Scan for the cell matching the given text and deliver its (X, Y) coordinate at center. 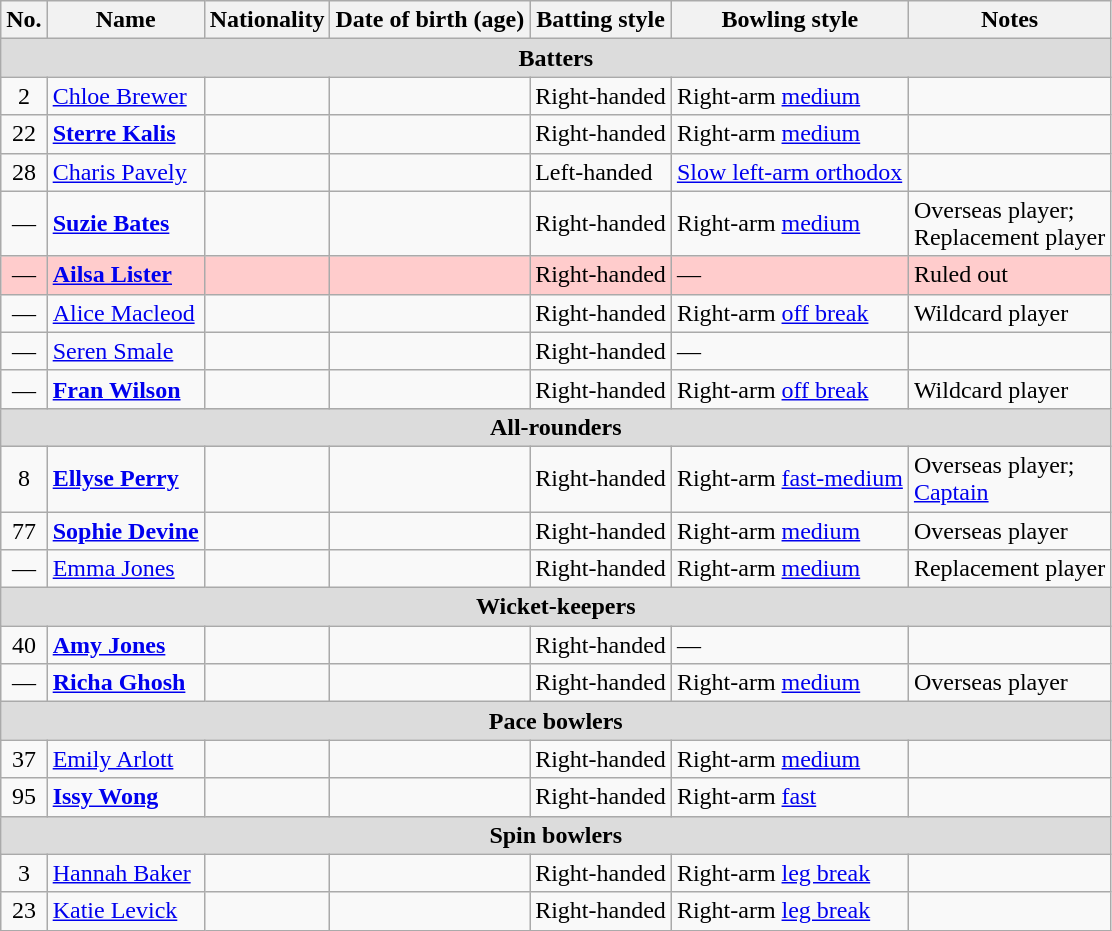
Suzie Bates (126, 224)
Overseas player; Replacement player (1009, 224)
Amy Jones (126, 645)
Fran Wilson (126, 389)
3 (24, 873)
Ruled out (1009, 275)
Bowling style (790, 20)
Sterre Kalis (126, 134)
Richa Ghosh (126, 683)
Left-handed (601, 172)
2 (24, 96)
37 (24, 759)
Issy Wong (126, 797)
Batting style (601, 20)
Alice Macleod (126, 313)
8 (24, 478)
77 (24, 531)
95 (24, 797)
Nationality (267, 20)
Batters (556, 58)
Right-arm fast (790, 797)
Chloe Brewer (126, 96)
Sophie Devine (126, 531)
Spin bowlers (556, 835)
28 (24, 172)
Slow left-arm orthodox (790, 172)
Right-arm fast-medium (790, 478)
No. (24, 20)
Seren Smale (126, 351)
Wicket-keepers (556, 607)
Replacement player (1009, 569)
40 (24, 645)
Emily Arlott (126, 759)
Hannah Baker (126, 873)
Ailsa Lister (126, 275)
Name (126, 20)
Katie Levick (126, 911)
Notes (1009, 20)
Date of birth (age) (430, 20)
Emma Jones (126, 569)
Pace bowlers (556, 721)
All-rounders (556, 427)
Overseas player; Captain (1009, 478)
Ellyse Perry (126, 478)
22 (24, 134)
23 (24, 911)
Charis Pavely (126, 172)
